Provide the [X, Y] coordinate of the cell's center where the given text is located.  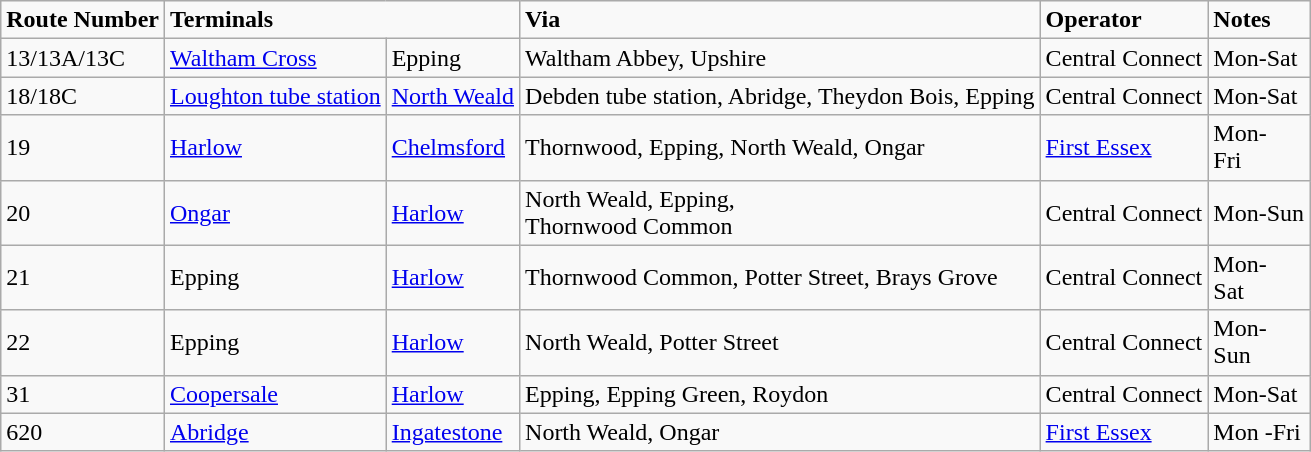
21 [83, 278]
Abridge [275, 432]
North Weald, Ongar [780, 432]
Mon -Fri [1259, 432]
Epping, Epping Green, Roydon [780, 394]
31 [83, 394]
Ongar [275, 212]
Coopersale [275, 394]
Waltham Cross [275, 58]
Operator [1124, 20]
Mon-Fri [1259, 148]
620 [83, 432]
19 [83, 148]
Chelmsford [452, 148]
Thornwood, Epping, North Weald, Ongar [780, 148]
13/13A/13C [83, 58]
Debden tube station, Abridge, Theydon Bois, Epping [780, 96]
Ingatestone [452, 432]
Route Number [83, 20]
Thornwood Common, Potter Street, Brays Grove [780, 278]
22 [83, 342]
North Weald, Potter Street [780, 342]
20 [83, 212]
Loughton tube station [275, 96]
Waltham Abbey, Upshire [780, 58]
18/18C [83, 96]
Terminals [342, 20]
Via [780, 20]
Notes [1259, 20]
North Weald, Epping,Thornwood Common [780, 212]
North Weald [452, 96]
